Output the (x, y) coordinate of the center of the cell containing the given text.  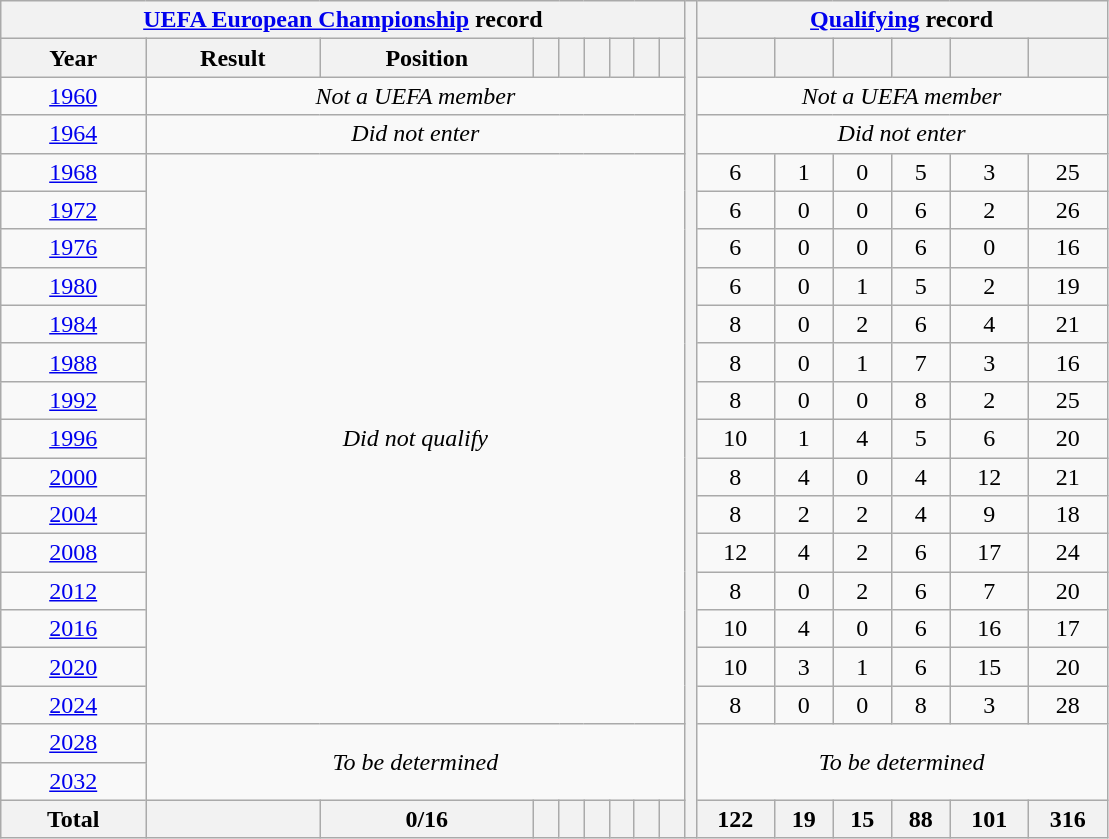
1960 (74, 96)
24 (1068, 553)
2024 (74, 705)
0/16 (427, 819)
Qualifying record (902, 20)
Did not qualify (416, 438)
2032 (74, 781)
2000 (74, 477)
1968 (74, 172)
101 (989, 819)
1980 (74, 286)
2028 (74, 743)
26 (1068, 210)
316 (1068, 819)
122 (735, 819)
2016 (74, 629)
Position (427, 58)
1984 (74, 324)
2020 (74, 667)
Year (74, 58)
88 (920, 819)
2012 (74, 591)
1972 (74, 210)
UEFA European Championship record (343, 20)
9 (989, 515)
Total (74, 819)
1988 (74, 362)
1976 (74, 248)
1992 (74, 400)
18 (1068, 515)
1996 (74, 438)
1964 (74, 134)
2008 (74, 553)
Result (233, 58)
2004 (74, 515)
28 (1068, 705)
